Extract the [X, Y] coordinate from the center of the cell holding the provided text.  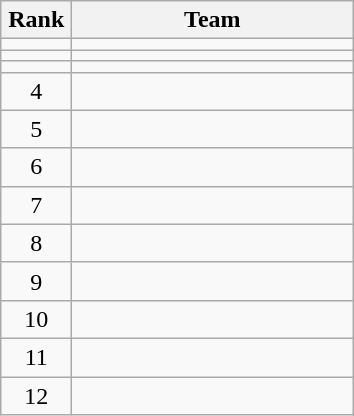
12 [36, 395]
6 [36, 167]
9 [36, 281]
5 [36, 129]
Team [212, 20]
11 [36, 357]
7 [36, 205]
Rank [36, 20]
10 [36, 319]
4 [36, 91]
8 [36, 243]
